Search for the cell housing the specified text and yield its [X, Y] center coordinate. 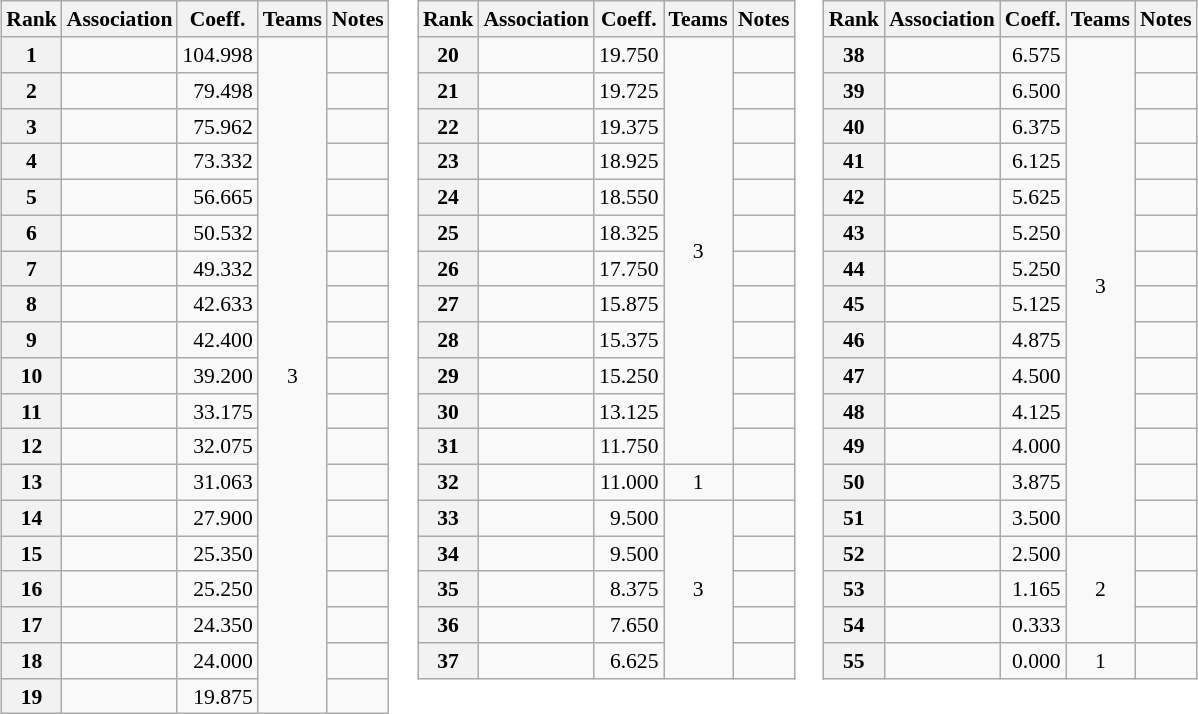
6.625 [628, 661]
4.500 [1033, 376]
19.375 [628, 126]
37 [448, 661]
18 [32, 661]
3.500 [1033, 518]
55 [854, 661]
50.532 [217, 233]
19 [32, 696]
4.000 [1033, 447]
54 [854, 625]
52 [854, 554]
10 [32, 376]
18.550 [628, 197]
25.350 [217, 554]
6.375 [1033, 126]
35 [448, 589]
28 [448, 340]
45 [854, 304]
56.665 [217, 197]
2.500 [1033, 554]
8 [32, 304]
46 [854, 340]
9 [32, 340]
24.000 [217, 661]
15.875 [628, 304]
33 [448, 518]
22 [448, 126]
27 [448, 304]
31 [448, 447]
15.250 [628, 376]
49.332 [217, 269]
16 [32, 589]
19.750 [628, 55]
36 [448, 625]
38 [854, 55]
30 [448, 411]
26 [448, 269]
13 [32, 482]
79.498 [217, 91]
34 [448, 554]
4.125 [1033, 411]
42 [854, 197]
17 [32, 625]
49 [854, 447]
19.875 [217, 696]
24.350 [217, 625]
15 [32, 554]
25.250 [217, 589]
11 [32, 411]
15.375 [628, 340]
4 [32, 162]
29 [448, 376]
31.063 [217, 482]
41 [854, 162]
25 [448, 233]
75.962 [217, 126]
12 [32, 447]
40 [854, 126]
42.633 [217, 304]
0.000 [1033, 661]
20 [448, 55]
51 [854, 518]
43 [854, 233]
13.125 [628, 411]
24 [448, 197]
14 [32, 518]
33.175 [217, 411]
32 [448, 482]
3.875 [1033, 482]
17.750 [628, 269]
18.325 [628, 233]
6 [32, 233]
11.750 [628, 447]
50 [854, 482]
6.125 [1033, 162]
19.725 [628, 91]
48 [854, 411]
8.375 [628, 589]
39.200 [217, 376]
7 [32, 269]
5 [32, 197]
7.650 [628, 625]
6.575 [1033, 55]
23 [448, 162]
6.500 [1033, 91]
0.333 [1033, 625]
47 [854, 376]
4.875 [1033, 340]
27.900 [217, 518]
5.625 [1033, 197]
53 [854, 589]
11.000 [628, 482]
42.400 [217, 340]
39 [854, 91]
32.075 [217, 447]
5.125 [1033, 304]
104.998 [217, 55]
44 [854, 269]
18.925 [628, 162]
73.332 [217, 162]
21 [448, 91]
1.165 [1033, 589]
